Detect which cell encompasses the target text, then output its (x, y) center coordinate. 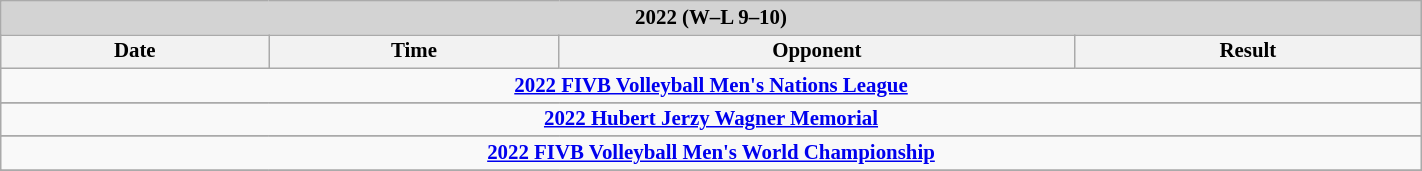
2022 Hubert Jerzy Wagner Memorial (711, 119)
Result (1248, 51)
Date (135, 51)
Time (414, 51)
Opponent (816, 51)
2022 FIVB Volleyball Men's Nations League (711, 85)
2022 FIVB Volleyball Men's World Championship (711, 153)
2022 (W–L 9–10) (711, 18)
